Detect which cell encompasses the target text, then output its (x, y) center coordinate. 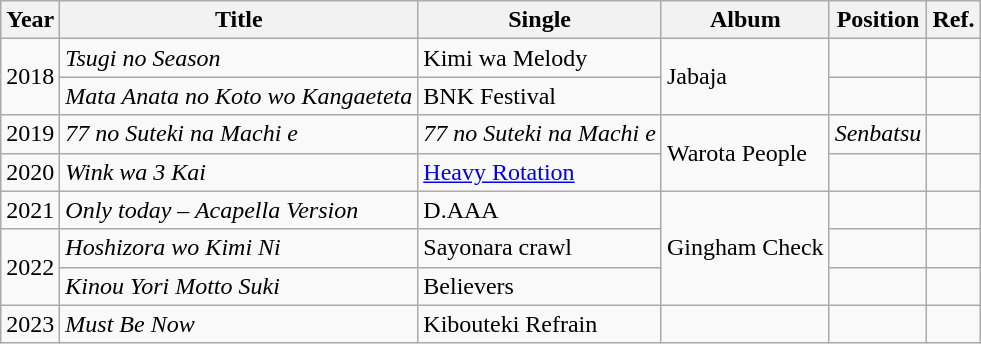
Only today – Acapella Version (239, 210)
2023 (30, 324)
2020 (30, 172)
Tsugi no Season (239, 58)
Mata Anata no Koto wo Kangaeteta (239, 96)
Heavy Rotation (540, 172)
Gingham Check (745, 248)
2018 (30, 77)
Believers (540, 286)
Jabaja (745, 77)
BNK Festival (540, 96)
Kinou Yori Motto Suki (239, 286)
Senbatsu (878, 134)
Year (30, 20)
Wink wa 3 Kai (239, 172)
2022 (30, 267)
Warota People (745, 153)
Title (239, 20)
Sayonara crawl (540, 248)
Ref. (954, 20)
Kimi wa Melody (540, 58)
Must Be Now (239, 324)
Hoshizora wo Kimi Ni (239, 248)
Kibouteki Refrain (540, 324)
2021 (30, 210)
Single (540, 20)
2019 (30, 134)
Album (745, 20)
D.AAA (540, 210)
Position (878, 20)
